Detect which cell encompasses the target text, then output its [X, Y] center coordinate. 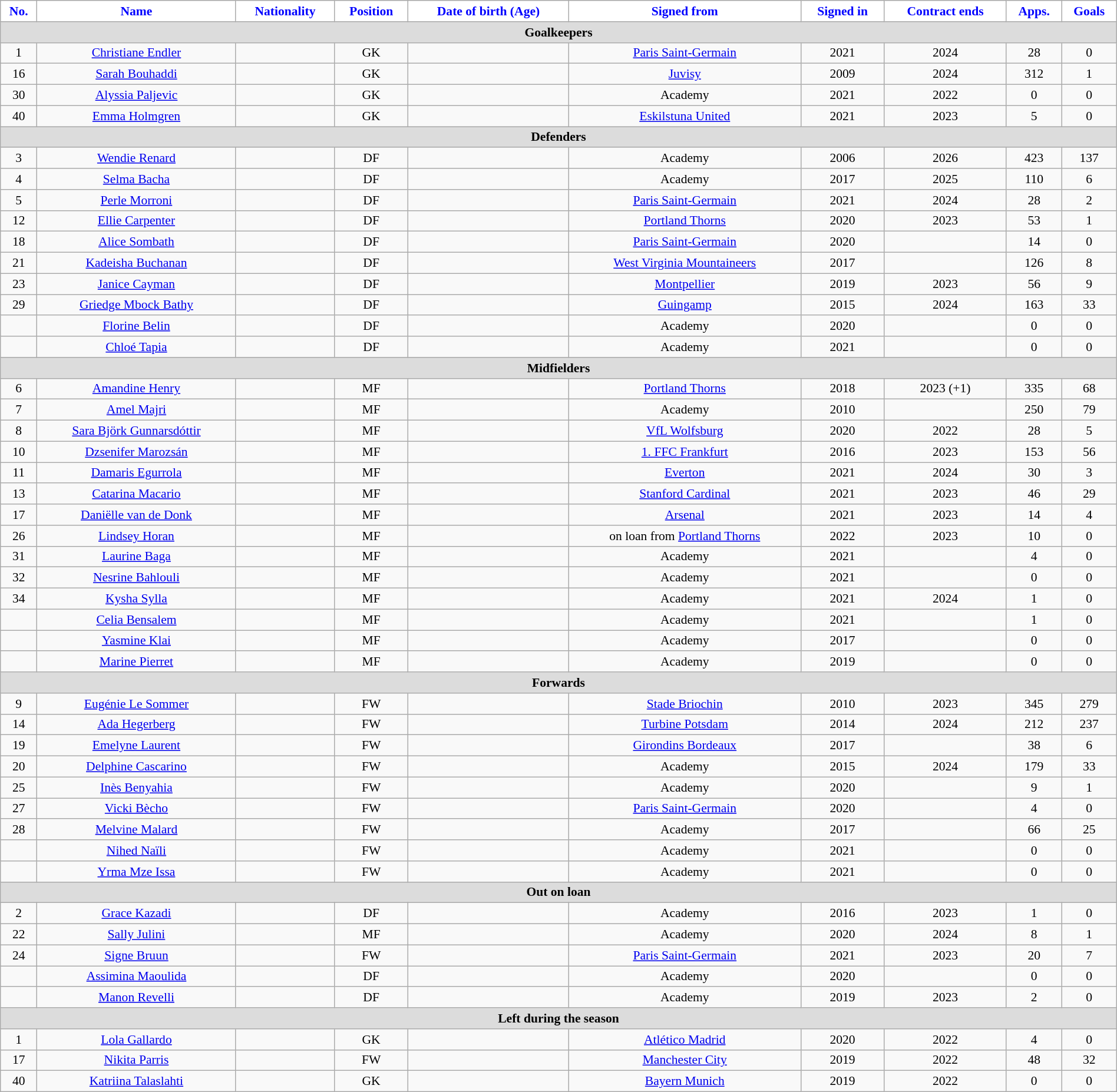
Lola Gallardo [137, 1040]
Vicki Bècho [137, 809]
Kysha Sylla [137, 599]
Atlético Madrid [685, 1040]
24 [19, 955]
Apps. [1034, 11]
53 [1034, 221]
34 [19, 599]
Florine Belin [137, 326]
Juvisy [685, 74]
2023 (+1) [945, 389]
137 [1089, 158]
Katriina Talaslahti [137, 1081]
13 [19, 494]
Date of birth (Age) [489, 11]
Girondins Bordeaux [685, 746]
No. [19, 11]
Selma Bacha [137, 179]
1. FFC Frankfurt [685, 452]
68 [1089, 389]
Nationality [285, 11]
Ellie Carpenter [137, 221]
Inès Benyahia [137, 787]
Melvine Malard [137, 830]
Yasmine Klai [137, 641]
Defenders [558, 137]
66 [1034, 830]
Assimina Maoulida [137, 977]
2026 [945, 158]
VfL Wolfsburg [685, 431]
Kadeisha Buchanan [137, 263]
12 [19, 221]
312 [1034, 74]
16 [19, 74]
Position [371, 11]
Alyssia Paljevic [137, 95]
2025 [945, 179]
2014 [842, 724]
Christiane Endler [137, 53]
Midfielders [558, 368]
Nesrine Bahlouli [137, 578]
Grace Kazadi [137, 914]
Nikita Parris [137, 1060]
179 [1034, 767]
Emelyne Laurent [137, 746]
Griedge Mbock Bathy [137, 305]
Manon Revelli [137, 998]
110 [1034, 179]
19 [19, 746]
Daniëlle van de Donk [137, 515]
27 [19, 809]
18 [19, 242]
Stade Briochin [685, 704]
Everton [685, 473]
Damaris Egurrola [137, 473]
Contract ends [945, 11]
250 [1034, 410]
Name [137, 11]
345 [1034, 704]
Eugénie Le Sommer [137, 704]
Left during the season [558, 1018]
11 [19, 473]
on loan from Portland Thorns [685, 536]
Sally Julini [137, 935]
Chloé Tapia [137, 347]
26 [19, 536]
Goals [1089, 11]
Sara Björk Gunnarsdóttir [137, 431]
Goalkeepers [558, 32]
Catarina Macario [137, 494]
Stanford Cardinal [685, 494]
Amel Majri [137, 410]
38 [1034, 746]
Arsenal [685, 515]
Emma Holmgren [137, 116]
46 [1034, 494]
Perle Morroni [137, 200]
2018 [842, 389]
153 [1034, 452]
21 [19, 263]
Yrma Mze Issa [137, 872]
Signed in [842, 11]
Wendie Renard [137, 158]
Marine Pierret [137, 662]
23 [19, 284]
Manchester City [685, 1060]
Lindsey Horan [137, 536]
237 [1089, 724]
79 [1089, 410]
212 [1034, 724]
Amandine Henry [137, 389]
Delphine Cascarino [137, 767]
Out on loan [558, 892]
Celia Bensalem [137, 620]
Signe Bruun [137, 955]
2006 [842, 158]
Signed from [685, 11]
Forwards [558, 683]
423 [1034, 158]
Eskilstuna United [685, 116]
126 [1034, 263]
Montpellier [685, 284]
Alice Sombath [137, 242]
Nihed Naïli [137, 851]
31 [19, 557]
163 [1034, 305]
Laurine Baga [137, 557]
279 [1089, 704]
Janice Cayman [137, 284]
Bayern Munich [685, 1081]
Guingamp [685, 305]
48 [1034, 1060]
West Virginia Mountaineers [685, 263]
Ada Hegerberg [137, 724]
Sarah Bouhaddi [137, 74]
Turbine Potsdam [685, 724]
Dzsenifer Marozsán [137, 452]
22 [19, 935]
2009 [842, 74]
335 [1034, 389]
